Return [X, Y] of the center of cell containing provided text 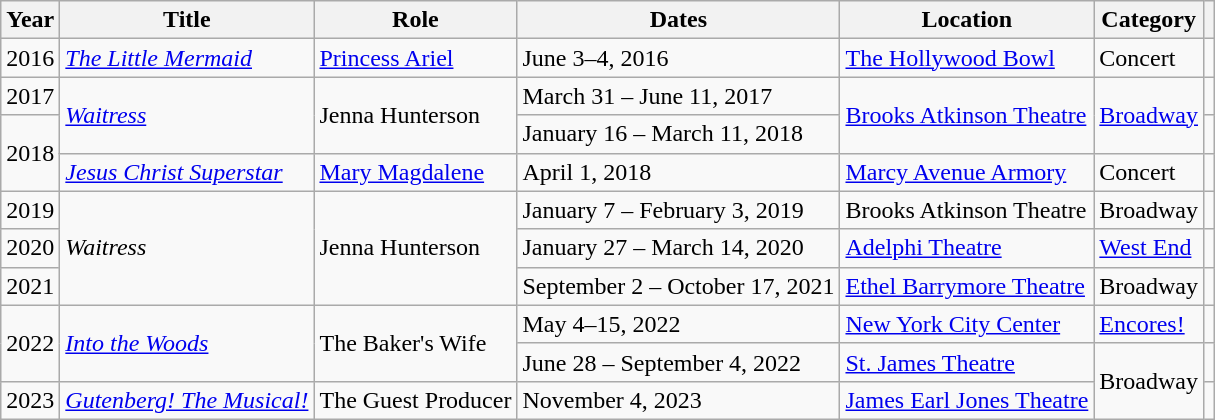
Title [187, 20]
Jesus Christ Superstar [187, 172]
Gutenberg! The Musical! [187, 400]
Ethel Barrymore Theatre [967, 286]
June 28 – September 4, 2022 [678, 362]
2023 [30, 400]
2016 [30, 58]
Category [1149, 20]
Adelphi Theatre [967, 248]
Location [967, 20]
June 3–4, 2016 [678, 58]
May 4–15, 2022 [678, 324]
2022 [30, 343]
The Guest Producer [416, 400]
November 4, 2023 [678, 400]
Princess Ariel [416, 58]
Dates [678, 20]
September 2 – October 17, 2021 [678, 286]
The Baker's Wife [416, 343]
The Hollywood Bowl [967, 58]
January 16 – March 11, 2018 [678, 134]
The Little Mermaid [187, 58]
Role [416, 20]
January 27 – March 14, 2020 [678, 248]
2019 [30, 210]
Mary Magdalene [416, 172]
2018 [30, 153]
Year [30, 20]
West End [1149, 248]
Marcy Avenue Armory [967, 172]
January 7 – February 3, 2019 [678, 210]
Encores! [1149, 324]
April 1, 2018 [678, 172]
St. James Theatre [967, 362]
2020 [30, 248]
Into the Woods [187, 343]
2017 [30, 96]
New York City Center [967, 324]
March 31 – June 11, 2017 [678, 96]
James Earl Jones Theatre [967, 400]
2021 [30, 286]
